From the cell containing the given text, extract its center point as [X, Y] coordinate. 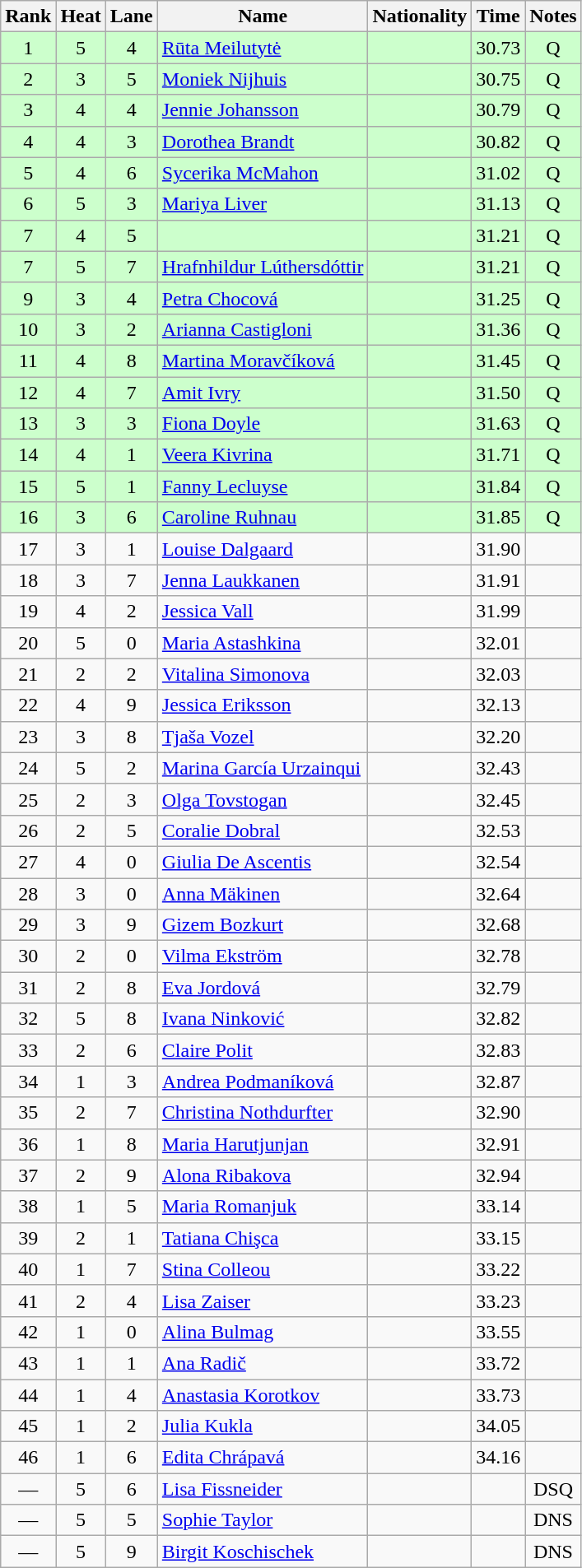
33.22 [499, 1269]
Sophie Taylor [263, 1520]
Rūta Meilutytė [263, 48]
30.75 [499, 79]
Notes [553, 16]
33.55 [499, 1332]
Ivana Ninković [263, 1019]
Tatiana Chişca [263, 1238]
31.71 [499, 455]
Christina Nothdurfter [263, 1113]
25 [28, 799]
32.03 [499, 674]
11 [28, 361]
27 [28, 862]
31.50 [499, 393]
33.72 [499, 1363]
26 [28, 831]
Vitalina Simonova [263, 674]
Moniek Nijhuis [263, 79]
Jenna Laukkanen [263, 580]
13 [28, 424]
32.54 [499, 862]
21 [28, 674]
32.82 [499, 1019]
Hrafnhildur Lúthersdóttir [263, 267]
Jessica Eriksson [263, 705]
32.83 [499, 1050]
32.94 [499, 1175]
Name [263, 16]
Dorothea Brandt [263, 142]
32.13 [499, 705]
29 [28, 925]
36 [28, 1144]
32.79 [499, 988]
33.23 [499, 1300]
32.64 [499, 893]
16 [28, 518]
31.02 [499, 173]
Alina Bulmag [263, 1332]
14 [28, 455]
Alona Ribakova [263, 1175]
Amit Ivry [263, 393]
Eva Jordová [263, 988]
Julia Kukla [263, 1426]
Mariya Liver [263, 204]
32.45 [499, 799]
30.82 [499, 142]
Veera Kivrina [263, 455]
10 [28, 329]
32.01 [499, 643]
23 [28, 737]
31.36 [499, 329]
34 [28, 1082]
44 [28, 1395]
45 [28, 1426]
Lisa Zaiser [263, 1300]
31.25 [499, 298]
32.53 [499, 831]
Anna Mäkinen [263, 893]
Andrea Podmaníková [263, 1082]
Birgit Koschischek [263, 1552]
30.79 [499, 110]
Sycerika McMahon [263, 173]
33.15 [499, 1238]
31.91 [499, 580]
Giulia De Ascentis [263, 862]
31.63 [499, 424]
15 [28, 486]
Marina García Urzainqui [263, 768]
12 [28, 393]
38 [28, 1207]
32.20 [499, 737]
DSQ [553, 1489]
Lane [132, 16]
32.68 [499, 925]
37 [28, 1175]
24 [28, 768]
Olga Tovstogan [263, 799]
Jennie Johansson [263, 110]
31.45 [499, 361]
Maria Astashkina [263, 643]
41 [28, 1300]
43 [28, 1363]
Coralie Dobral [263, 831]
33.14 [499, 1207]
17 [28, 549]
20 [28, 643]
Lisa Fissneider [263, 1489]
32.91 [499, 1144]
Time [499, 16]
Arianna Castigloni [263, 329]
Maria Harutjunjan [263, 1144]
34.05 [499, 1426]
Petra Chocová [263, 298]
33.73 [499, 1395]
30.73 [499, 48]
31 [28, 988]
31.85 [499, 518]
Maria Romanjuk [263, 1207]
28 [28, 893]
Fiona Doyle [263, 424]
Vilma Ekström [263, 956]
32.78 [499, 956]
Tjaša Vozel [263, 737]
Anastasia Korotkov [263, 1395]
32.87 [499, 1082]
30 [28, 956]
42 [28, 1332]
Edita Chrápavá [263, 1458]
Fanny Lecluyse [263, 486]
Nationality [420, 16]
Ana Radič [263, 1363]
31.13 [499, 204]
32.90 [499, 1113]
31.90 [499, 549]
22 [28, 705]
18 [28, 580]
33 [28, 1050]
34.16 [499, 1458]
31.84 [499, 486]
35 [28, 1113]
19 [28, 612]
Caroline Ruhnau [263, 518]
Stina Colleou [263, 1269]
40 [28, 1269]
Louise Dalgaard [263, 549]
Heat [81, 16]
31.99 [499, 612]
32.43 [499, 768]
Jessica Vall [263, 612]
Martina Moravčíková [263, 361]
Rank [28, 16]
39 [28, 1238]
Gizem Bozkurt [263, 925]
Claire Polit [263, 1050]
32 [28, 1019]
46 [28, 1458]
